Locate the cell with the specified text and output its [X, Y] center coordinate. 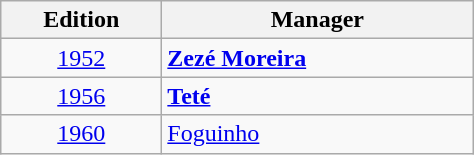
Manager [318, 20]
Foguinho [318, 134]
Teté [318, 96]
1956 [82, 96]
1952 [82, 58]
Edition [82, 20]
1960 [82, 134]
Zezé Moreira [318, 58]
